Return the [x, y] coordinate for the center point of the cell that contains the specified text.  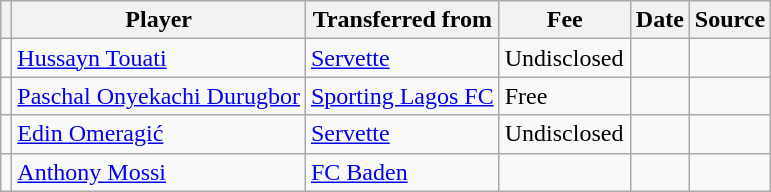
Source [730, 20]
Edin Omeragić [159, 134]
Paschal Onyekachi Durugbor [159, 96]
Anthony Mossi [159, 172]
Fee [564, 20]
Transferred from [402, 20]
Date [660, 20]
Player [159, 20]
FC Baden [402, 172]
Sporting Lagos FC [402, 96]
Free [564, 96]
Hussayn Touati [159, 58]
